Return [x, y] of the center of cell containing provided text 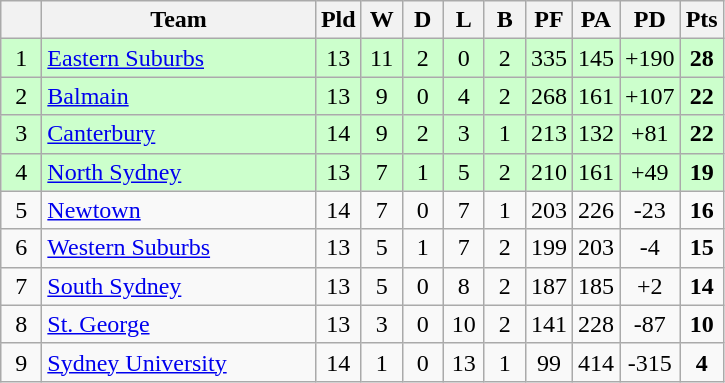
North Sydney [179, 172]
+2 [650, 286]
335 [548, 58]
+81 [650, 134]
132 [596, 134]
Team [179, 20]
W [382, 20]
D [422, 20]
Newtown [179, 210]
414 [596, 362]
PF [548, 20]
210 [548, 172]
213 [548, 134]
St. George [179, 324]
Canterbury [179, 134]
226 [596, 210]
11 [382, 58]
Balmain [179, 96]
PD [650, 20]
+107 [650, 96]
South Sydney [179, 286]
PA [596, 20]
19 [702, 172]
6 [22, 248]
Pts [702, 20]
187 [548, 286]
Western Suburbs [179, 248]
141 [548, 324]
Sydney University [179, 362]
185 [596, 286]
-87 [650, 324]
B [504, 20]
99 [548, 362]
15 [702, 248]
+49 [650, 172]
Eastern Suburbs [179, 58]
268 [548, 96]
16 [702, 210]
145 [596, 58]
28 [702, 58]
228 [596, 324]
-4 [650, 248]
-315 [650, 362]
+190 [650, 58]
199 [548, 248]
-23 [650, 210]
Pld [338, 20]
L [464, 20]
